Locate the cell with the specified text and output its [X, Y] center coordinate. 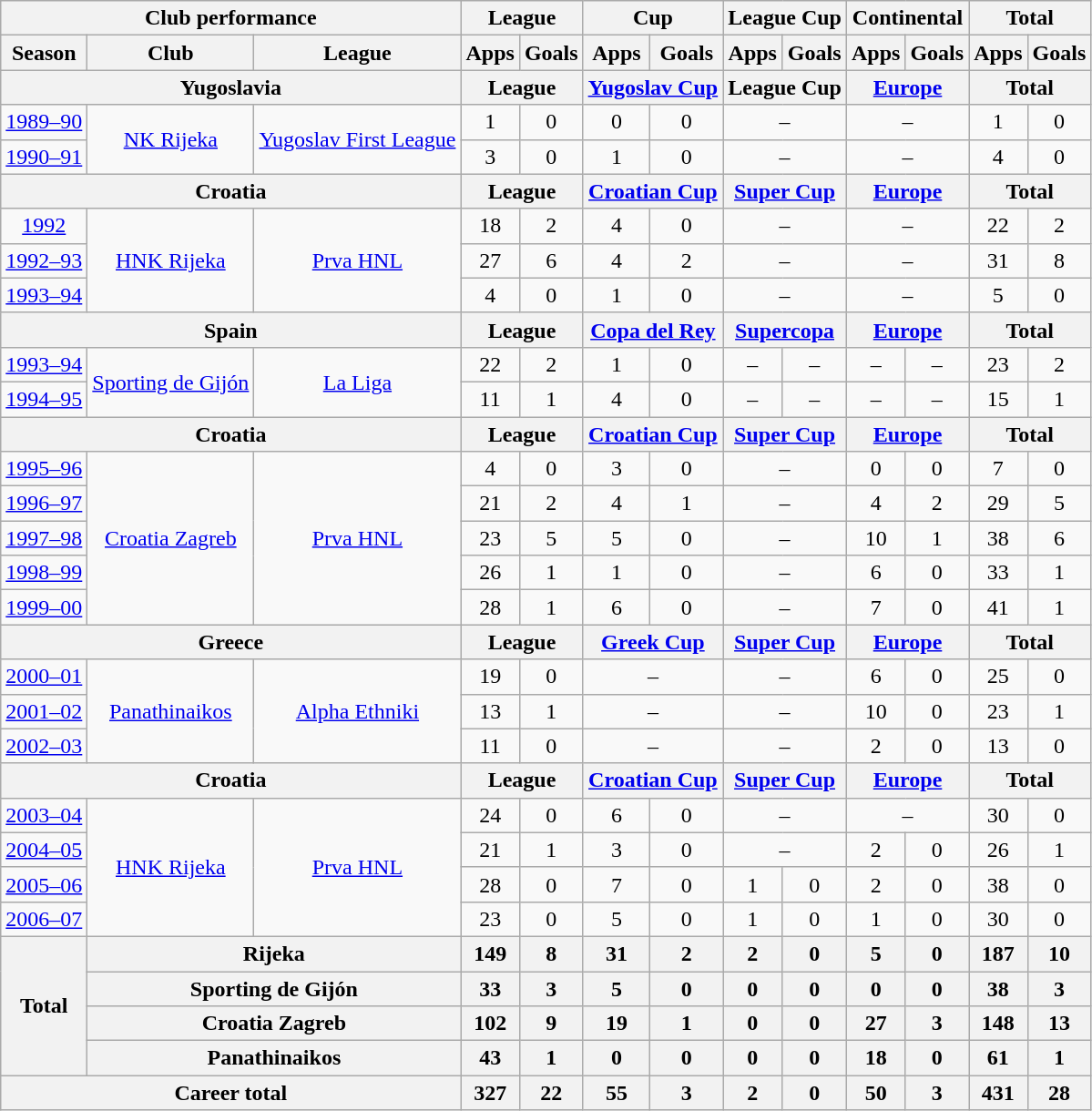
Alpha Ethniki [357, 711]
Supercopa [785, 330]
Yugoslav Cup [653, 87]
50 [875, 1093]
1996–97 [44, 504]
148 [998, 1024]
327 [490, 1093]
1995–96 [44, 469]
1999–00 [44, 607]
1998–99 [44, 573]
NK Rijeka [171, 139]
29 [998, 504]
Continental [907, 18]
Spain [231, 330]
2003–04 [44, 815]
2006–07 [44, 919]
102 [490, 1024]
Cup [653, 18]
1990–91 [44, 157]
1997–98 [44, 538]
25 [998, 677]
1992 [44, 226]
55 [617, 1093]
15 [998, 399]
2004–05 [44, 850]
187 [998, 953]
149 [490, 953]
61 [998, 1058]
La Liga [357, 382]
431 [998, 1093]
9 [551, 1024]
24 [490, 815]
1992–93 [44, 260]
Season [44, 53]
Greece [231, 642]
Career total [231, 1093]
Yugoslavia [231, 87]
2002–03 [44, 746]
Greek Cup [653, 642]
Rijeka [274, 953]
Yugoslav First League [357, 139]
Copa del Rey [653, 330]
Club performance [231, 18]
2000–01 [44, 677]
Club [171, 53]
1989–90 [44, 122]
2005–06 [44, 884]
43 [490, 1058]
1994–95 [44, 399]
2001–02 [44, 711]
41 [998, 607]
